Return the [X, Y] coordinate for the center point of the cell that contains the specified text.  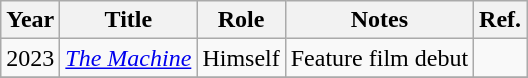
Title [128, 20]
Notes [379, 20]
Feature film debut [379, 58]
The Machine [128, 58]
2023 [30, 58]
Year [30, 20]
Role [241, 20]
Ref. [500, 20]
Himself [241, 58]
